Provide the (X, Y) coordinate of the cell's center where the given text is located.  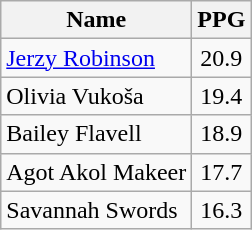
19.4 (222, 96)
Savannah Swords (96, 210)
17.7 (222, 172)
Agot Akol Makeer (96, 172)
16.3 (222, 210)
Name (96, 20)
20.9 (222, 58)
Olivia Vukoša (96, 96)
Jerzy Robinson (96, 58)
18.9 (222, 134)
Bailey Flavell (96, 134)
PPG (222, 20)
